Return [X, Y] of the center of cell containing provided text 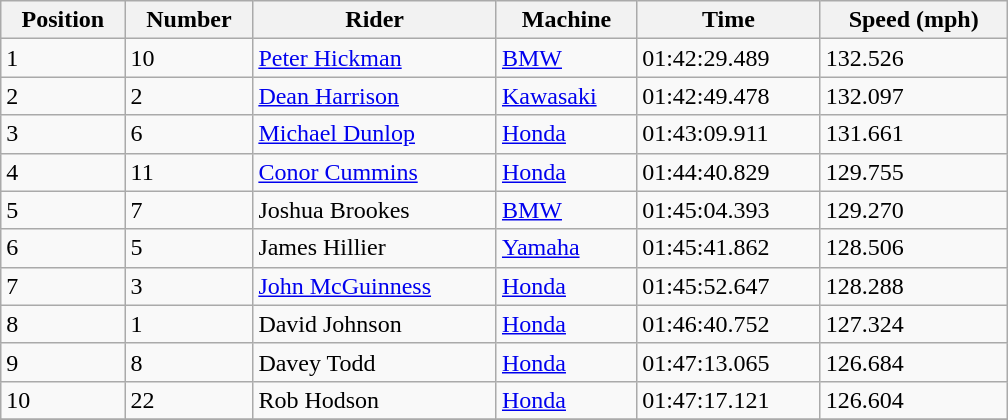
126.684 [914, 362]
01:47:13.065 [728, 362]
132.526 [914, 58]
132.097 [914, 96]
David Johnson [375, 324]
9 [63, 362]
131.661 [914, 134]
129.270 [914, 210]
22 [189, 400]
Machine [566, 20]
01:44:40.829 [728, 172]
01:43:09.911 [728, 134]
Rob Hodson [375, 400]
01:45:41.862 [728, 248]
Davey Todd [375, 362]
128.506 [914, 248]
Dean Harrison [375, 96]
01:42:29.489 [728, 58]
Joshua Brookes [375, 210]
Conor Cummins [375, 172]
129.755 [914, 172]
Rider [375, 20]
Position [63, 20]
Peter Hickman [375, 58]
01:42:49.478 [728, 96]
Speed (mph) [914, 20]
01:45:04.393 [728, 210]
John McGuinness [375, 286]
Number [189, 20]
127.324 [914, 324]
01:46:40.752 [728, 324]
Kawasaki [566, 96]
James Hillier [375, 248]
Time [728, 20]
01:47:17.121 [728, 400]
Michael Dunlop [375, 134]
128.288 [914, 286]
01:45:52.647 [728, 286]
11 [189, 172]
126.604 [914, 400]
Yamaha [566, 248]
4 [63, 172]
